Provide the [x, y] coordinate of the cell's center where the given text is located.  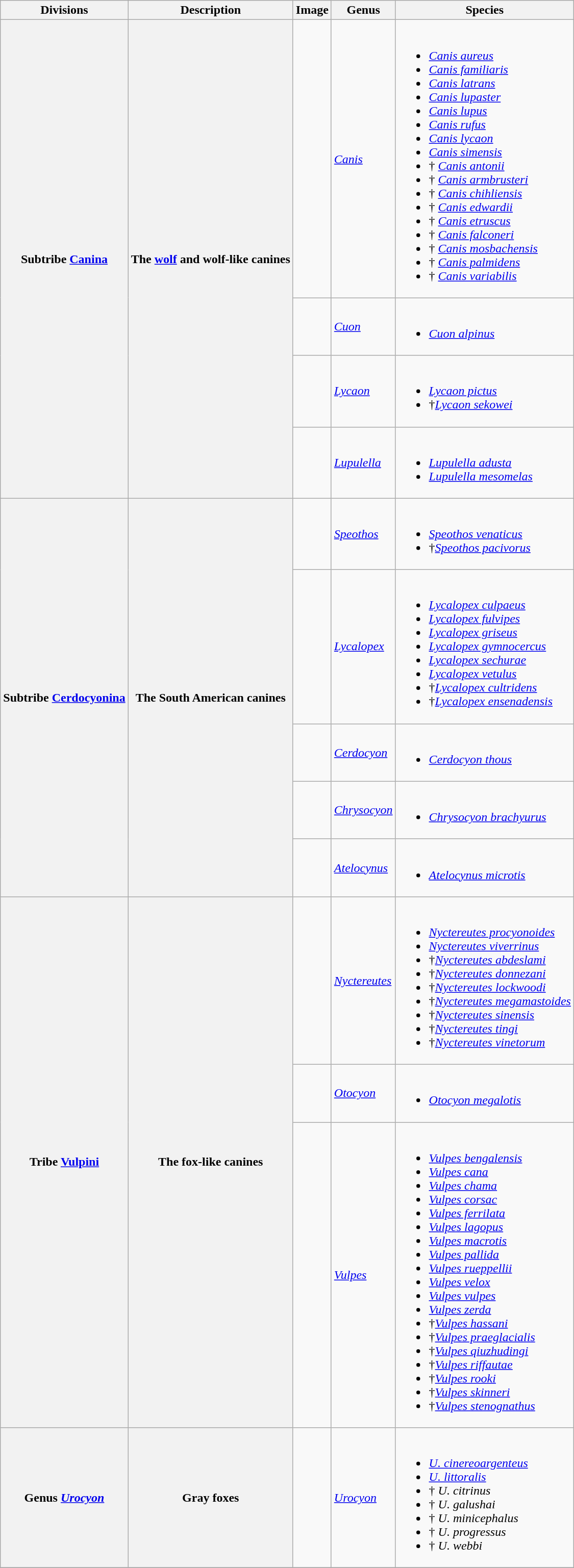
Speothos venaticus†Speothos pacivorus [485, 534]
Urocyon [363, 1498]
Lycaon [363, 391]
Cerdocyon [363, 753]
Vulpes [363, 1275]
Atelocynus [363, 868]
Gray foxes [210, 1498]
Subtribe Canina [64, 259]
Cerdocyon thous [485, 753]
Tribe Vulpini [64, 1162]
Lycalopex [363, 647]
Chrysocyon brachyurus [485, 810]
The South American canines [210, 698]
The wolf and wolf-like canines [210, 259]
Atelocynus microtis [485, 868]
Genus [363, 10]
Description [210, 10]
Image [312, 10]
Lupulella [363, 462]
Lycaon pictus†Lycaon sekowei [485, 391]
The fox-like canines [210, 1162]
Genus Urocyon [64, 1498]
Speothos [363, 534]
Divisions [64, 10]
Otocyon megalotis [485, 1093]
Lupulella adustaLupulella mesomelas [485, 462]
Species [485, 10]
Nyctereutes [363, 980]
Cuon [363, 326]
Cuon alpinus [485, 326]
Otocyon [363, 1093]
Canis [363, 159]
Chrysocyon [363, 810]
U. cinereoargenteusU. littoralis† U. citrinus† U. galushai† U. minicephalus† U. progressus† U. webbi [485, 1498]
Subtribe Cerdocyonina [64, 698]
